Detect which cell encompasses the target text, then output its [x, y] center coordinate. 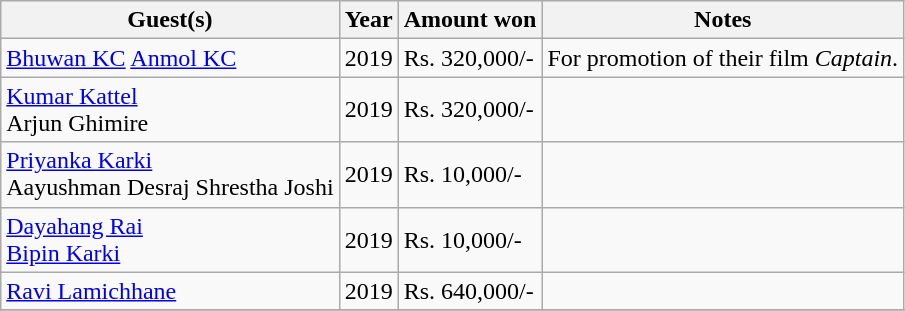
Kumar Kattel Arjun Ghimire [170, 110]
Dayahang Rai Bipin Karki [170, 240]
Notes [723, 20]
Amount won [470, 20]
For promotion of their film Captain. [723, 58]
Ravi Lamichhane [170, 291]
Priyanka Karki Aayushman Desraj Shrestha Joshi [170, 174]
Rs. 640,000/- [470, 291]
Guest(s) [170, 20]
Year [368, 20]
Bhuwan KC Anmol KC [170, 58]
